Extract the (x, y) coordinate from the center of the cell holding the provided text.  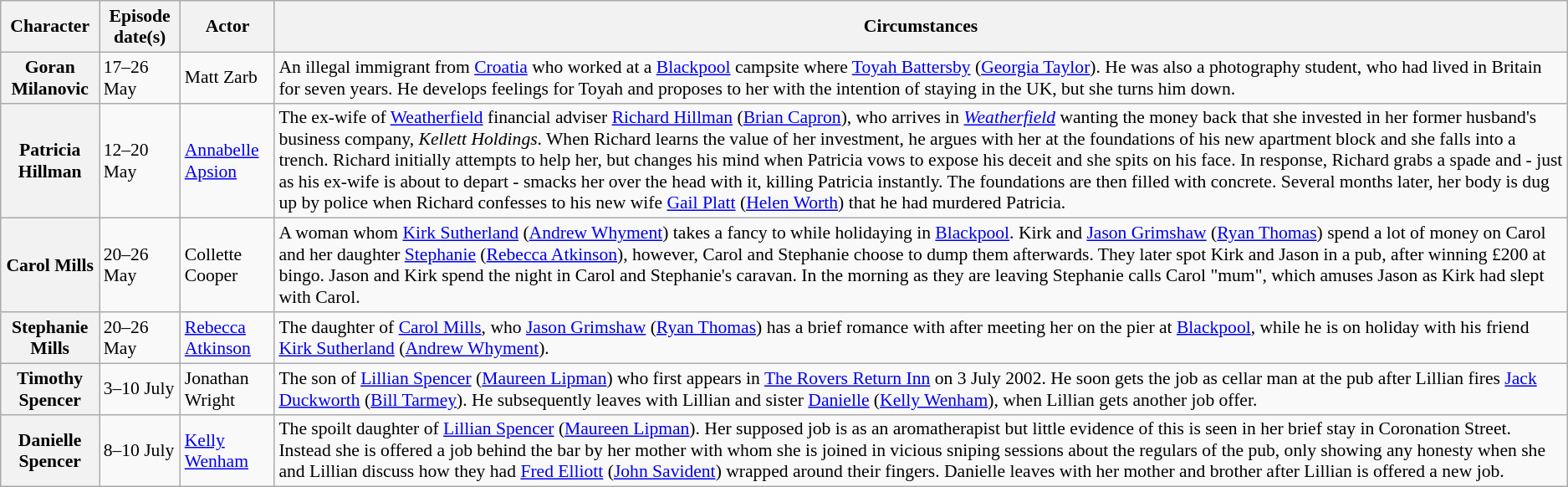
12–20 May (140, 161)
Kelly Wenham (227, 450)
Patricia Hillman (50, 161)
Actor (227, 27)
Rebecca Atkinson (227, 338)
Collette Cooper (227, 265)
Carol Mills (50, 265)
17–26 May (140, 77)
Stephanie Mills (50, 338)
Jonathan Wright (227, 388)
Goran Milanovic (50, 77)
Timothy Spencer (50, 388)
Episode date(s) (140, 27)
3–10 July (140, 388)
Danielle Spencer (50, 450)
Matt Zarb (227, 77)
Circumstances (920, 27)
Character (50, 27)
8–10 July (140, 450)
Annabelle Apsion (227, 161)
